Locate the cell with the specified text and output its [x, y] center coordinate. 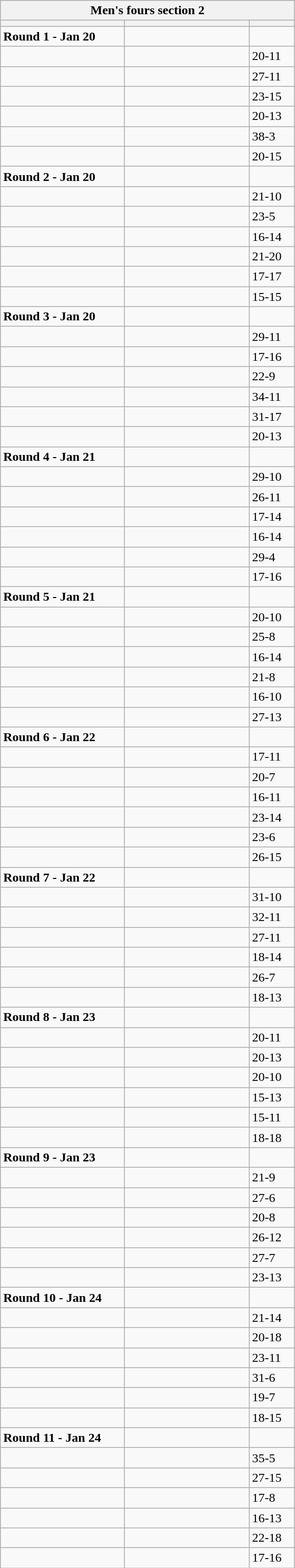
17-17 [272, 277]
23-11 [272, 1358]
18-18 [272, 1137]
Men's fours section 2 [147, 11]
26-11 [272, 497]
27-15 [272, 1478]
38-3 [272, 136]
Round 10 - Jan 24 [63, 1298]
20-18 [272, 1338]
21-8 [272, 677]
35-5 [272, 1458]
17-8 [272, 1498]
15-13 [272, 1097]
26-7 [272, 977]
20-7 [272, 777]
Round 1 - Jan 20 [63, 36]
27-6 [272, 1198]
32-11 [272, 917]
15-11 [272, 1117]
Round 2 - Jan 20 [63, 176]
31-6 [272, 1378]
17-11 [272, 757]
Round 5 - Jan 21 [63, 597]
16-11 [272, 797]
20-8 [272, 1218]
18-14 [272, 957]
21-9 [272, 1177]
Round 6 - Jan 22 [63, 737]
18-13 [272, 997]
29-4 [272, 557]
17-14 [272, 517]
22-18 [272, 1538]
Round 4 - Jan 21 [63, 457]
23-6 [272, 837]
26-15 [272, 857]
26-12 [272, 1238]
22-9 [272, 377]
Round 8 - Jan 23 [63, 1017]
16-10 [272, 697]
21-14 [272, 1318]
29-10 [272, 477]
27-13 [272, 717]
Round 9 - Jan 23 [63, 1157]
19-7 [272, 1398]
21-10 [272, 196]
29-11 [272, 337]
Round 3 - Jan 20 [63, 317]
21-20 [272, 257]
23-15 [272, 96]
27-7 [272, 1258]
23-5 [272, 216]
20-15 [272, 156]
16-13 [272, 1518]
23-14 [272, 817]
15-15 [272, 297]
Round 7 - Jan 22 [63, 877]
31-10 [272, 897]
31-17 [272, 417]
25-8 [272, 637]
18-15 [272, 1418]
Round 11 - Jan 24 [63, 1438]
34-11 [272, 397]
23-13 [272, 1278]
